Pinpoint the cell where the given text exists, returning its (x, y) midpoint coordinate. 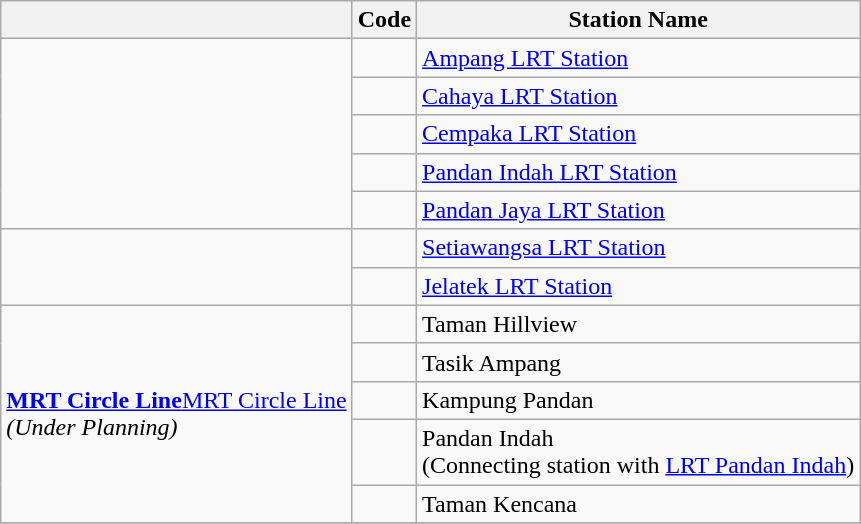
Jelatek LRT Station (638, 286)
MRT Circle LineMRT Circle Line(Under Planning) (176, 414)
Pandan Indah LRT Station (638, 172)
Pandan Jaya LRT Station (638, 210)
Pandan Indah (Connecting station with LRT Pandan Indah) (638, 452)
Kampung Pandan (638, 400)
Tasik Ampang (638, 362)
Taman Kencana (638, 503)
Code (384, 20)
Cahaya LRT Station (638, 96)
Cempaka LRT Station (638, 134)
Setiawangsa LRT Station (638, 248)
Taman Hillview (638, 324)
Station Name (638, 20)
Ampang LRT Station (638, 58)
